Provide the [X, Y] coordinate of the cell's center where the given text is located.  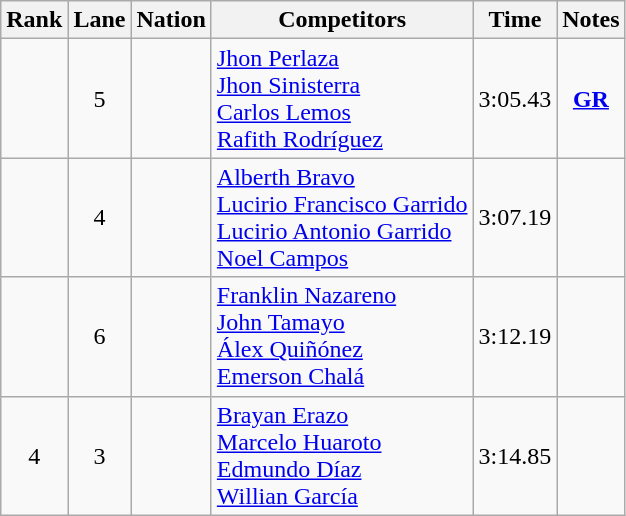
Franklin NazarenoJohn TamayoÁlex QuiñónezEmerson Chalá [342, 336]
Jhon PerlazaJhon SinisterraCarlos LemosRafith Rodríguez [342, 98]
Time [515, 20]
3:14.85 [515, 456]
Lane [100, 20]
Brayan ErazoMarcelo HuarotoEdmundo DíazWillian García [342, 456]
Competitors [342, 20]
Notes [591, 20]
GR [591, 98]
3:12.19 [515, 336]
5 [100, 98]
3:07.19 [515, 218]
Alberth BravoLucirio Francisco GarridoLucirio Antonio GarridoNoel Campos [342, 218]
Nation [171, 20]
3 [100, 456]
3:05.43 [515, 98]
6 [100, 336]
Rank [34, 20]
